Capture the cell that displays the provided text and extract its (x, y) central coordinate. 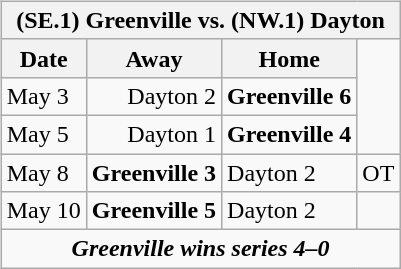
(SE.1) Greenville vs. (NW.1) Dayton (200, 20)
Greenville 3 (154, 173)
Greenville wins series 4–0 (200, 249)
OT (378, 173)
May 10 (44, 211)
May 8 (44, 173)
Away (154, 58)
Greenville 5 (154, 211)
May 3 (44, 96)
Date (44, 58)
Greenville 6 (290, 96)
May 5 (44, 134)
Greenville 4 (290, 134)
Home (290, 58)
Dayton 1 (154, 134)
